Identify which cell holds the provided text, then report its (X, Y) central coordinate. 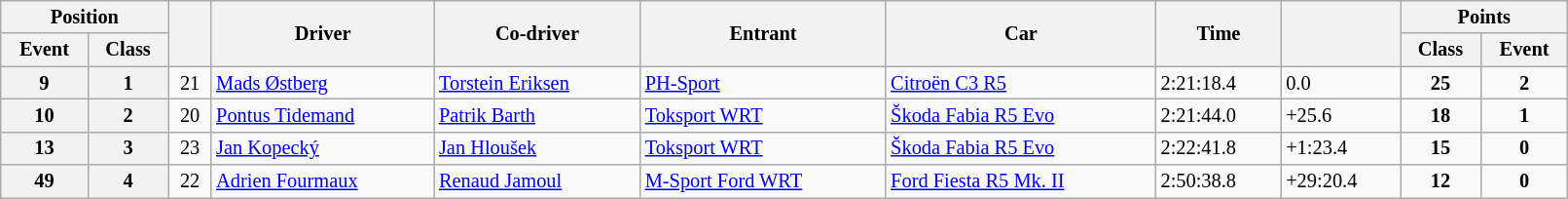
Patrik Barth (537, 115)
+25.6 (1340, 115)
PH-Sport (763, 83)
Torstein Eriksen (537, 83)
21 (190, 83)
Time (1219, 33)
Renaud Jamoul (537, 181)
Entrant (763, 33)
Driver (323, 33)
49 (45, 181)
2:50:38.8 (1219, 181)
Adrien Fourmaux (323, 181)
Pontus Tidemand (323, 115)
Jan Kopecký (323, 148)
12 (1440, 181)
Jan Hloušek (537, 148)
Position (85, 17)
+1:23.4 (1340, 148)
9 (45, 83)
3 (128, 148)
15 (1440, 148)
Citroën C3 R5 (1020, 83)
2:22:41.8 (1219, 148)
20 (190, 115)
Co-driver (537, 33)
10 (45, 115)
22 (190, 181)
2:21:44.0 (1219, 115)
13 (45, 148)
2:21:18.4 (1219, 83)
Points (1484, 17)
4 (128, 181)
23 (190, 148)
25 (1440, 83)
M-Sport Ford WRT (763, 181)
Mads Østberg (323, 83)
+29:20.4 (1340, 181)
0.0 (1340, 83)
Ford Fiesta R5 Mk. II (1020, 181)
Car (1020, 33)
18 (1440, 115)
